Output the (X, Y) coordinate of the center of the cell containing the given text.  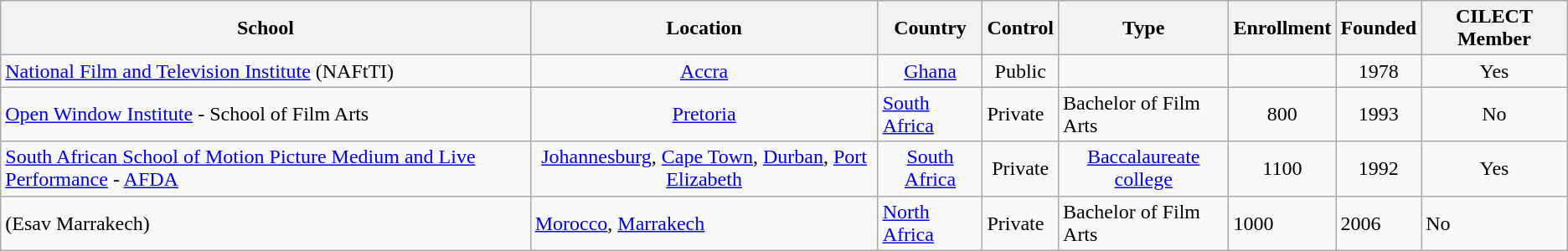
Type (1144, 28)
Morocco, Marrakech (704, 223)
1978 (1379, 71)
School (266, 28)
National Film and Television Institute (NAFtTI) (266, 71)
Enrollment (1282, 28)
Location (704, 28)
800 (1282, 114)
Control (1020, 28)
1100 (1282, 169)
North Africa (930, 223)
Founded (1379, 28)
Open Window Institute - School of Film Arts (266, 114)
Public (1020, 71)
Country (930, 28)
South African School of Motion Picture Medium and Live Performance - AFDA (266, 169)
Baccalaureate college (1144, 169)
Pretoria (704, 114)
1992 (1379, 169)
2006 (1379, 223)
1993 (1379, 114)
CILECT Member (1494, 28)
Ghana (930, 71)
Accra (704, 71)
Johannesburg, Cape Town, Durban, Port Elizabeth (704, 169)
(Esav Marrakech) (266, 223)
1000 (1282, 223)
